Pinpoint the cell where the given text exists, returning its [X, Y] midpoint coordinate. 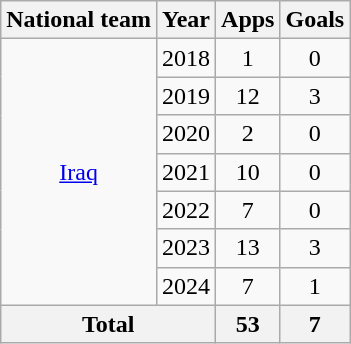
12 [248, 96]
Year [186, 20]
53 [248, 324]
2024 [186, 286]
2020 [186, 134]
2 [248, 134]
Total [108, 324]
Goals [315, 20]
2021 [186, 172]
National team [79, 20]
13 [248, 248]
10 [248, 172]
2022 [186, 210]
Iraq [79, 172]
2019 [186, 96]
2018 [186, 58]
2023 [186, 248]
Apps [248, 20]
